Identify which cell holds the provided text, then report its [x, y] central coordinate. 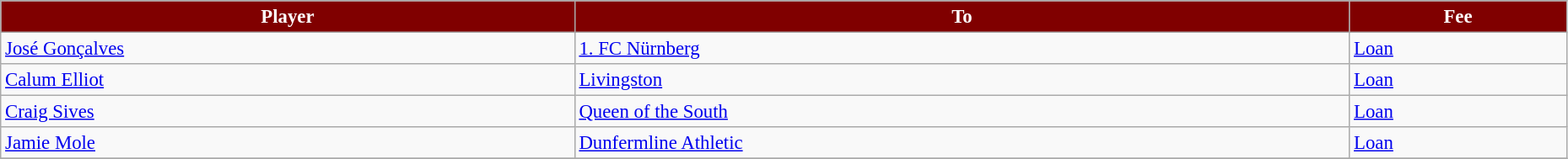
Calum Elliot [288, 80]
Dunfermline Athletic [962, 143]
José Gonçalves [288, 49]
Jamie Mole [288, 143]
Queen of the South [962, 112]
Fee [1458, 17]
Livingston [962, 80]
To [962, 17]
1. FC Nürnberg [962, 49]
Player [288, 17]
Craig Sives [288, 112]
